Output the [X, Y] coordinate of the center of the cell containing the given text.  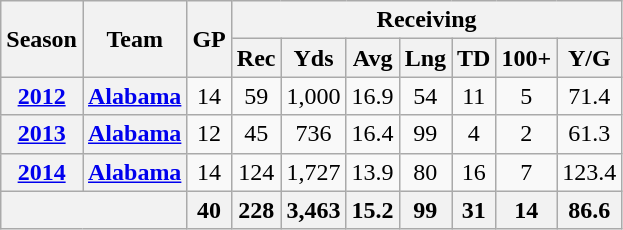
Rec [256, 58]
1,000 [314, 96]
5 [526, 96]
Season [42, 39]
71.4 [590, 96]
Yds [314, 58]
31 [474, 210]
40 [209, 210]
54 [425, 96]
59 [256, 96]
2012 [42, 96]
2 [526, 134]
61.3 [590, 134]
Team [134, 39]
GP [209, 39]
16.9 [372, 96]
124 [256, 172]
16 [474, 172]
2013 [42, 134]
45 [256, 134]
12 [209, 134]
TD [474, 58]
16.4 [372, 134]
15.2 [372, 210]
100+ [526, 58]
Avg [372, 58]
736 [314, 134]
3,463 [314, 210]
Receiving [426, 20]
7 [526, 172]
123.4 [590, 172]
13.9 [372, 172]
1,727 [314, 172]
228 [256, 210]
86.6 [590, 210]
4 [474, 134]
80 [425, 172]
11 [474, 96]
Lng [425, 58]
2014 [42, 172]
Y/G [590, 58]
